Identify which cell holds the provided text, then report its (x, y) central coordinate. 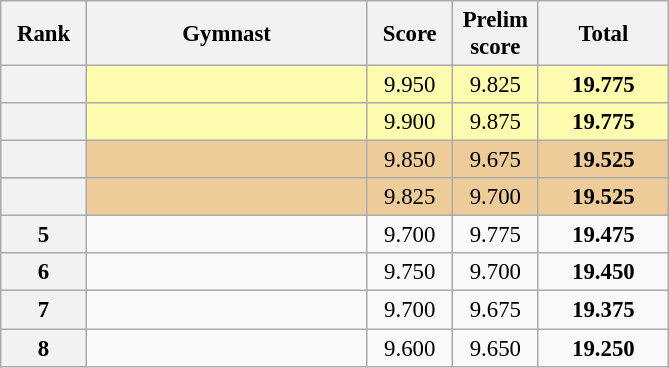
9.600 (410, 348)
9.900 (410, 122)
9.775 (496, 235)
5 (44, 235)
19.375 (604, 310)
19.450 (604, 273)
8 (44, 348)
Gymnast (226, 34)
19.250 (604, 348)
9.850 (410, 160)
Prelim score (496, 34)
6 (44, 273)
9.750 (410, 273)
9.875 (496, 122)
9.650 (496, 348)
7 (44, 310)
Total (604, 34)
19.475 (604, 235)
Score (410, 34)
9.950 (410, 85)
Rank (44, 34)
